Return [X, Y] of the center of cell containing provided text 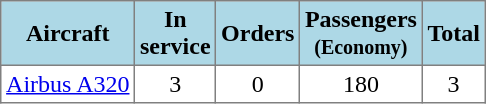
Passengers(Economy) [361, 33]
0 [258, 84]
Airbus A320 [68, 84]
Total [454, 33]
180 [361, 84]
Orders [258, 33]
Inservice [176, 33]
Aircraft [68, 33]
